Pinpoint the cell where the given text exists, returning its (x, y) midpoint coordinate. 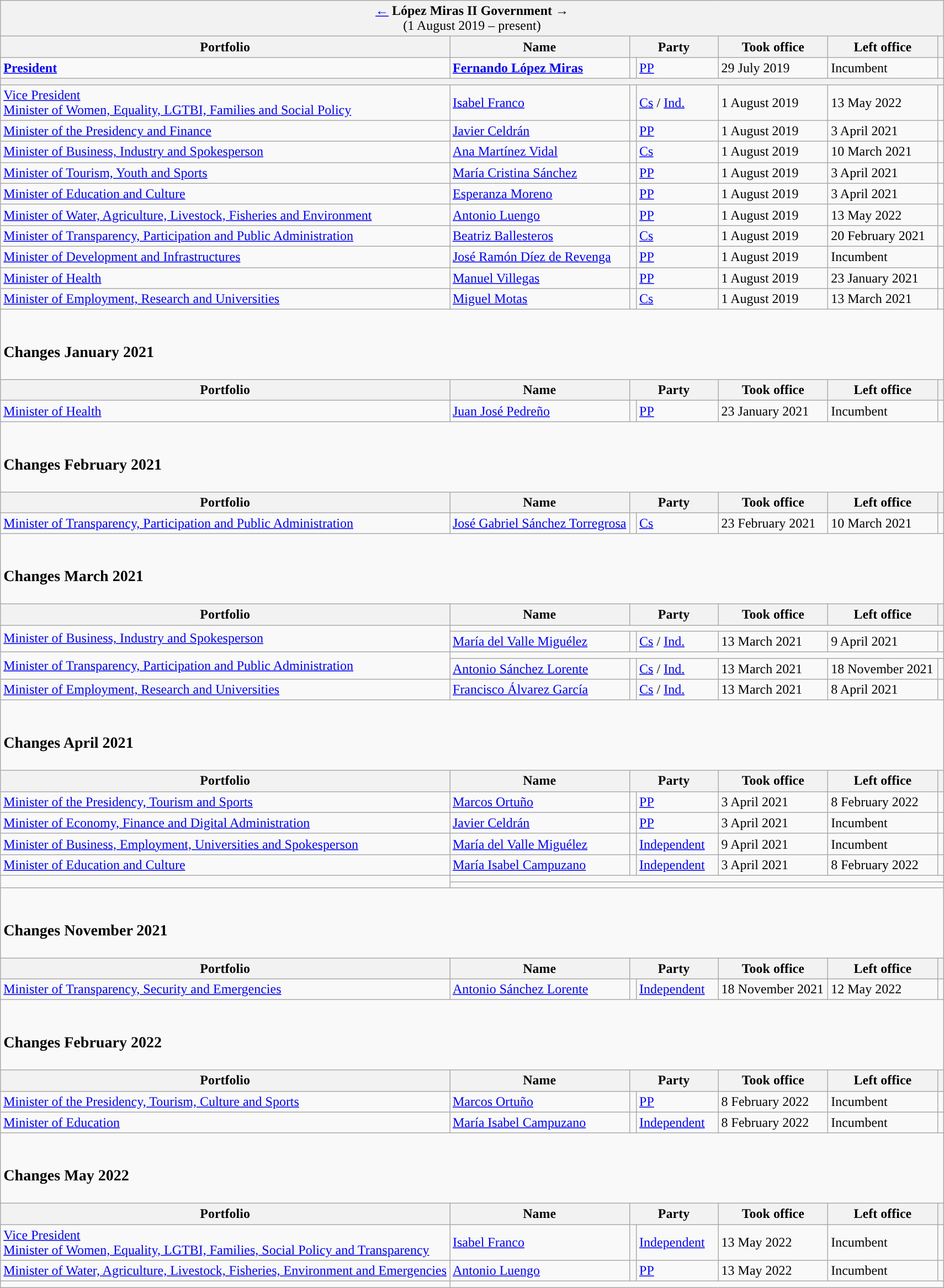
Vice PresidentMinister of Women, Equality, LGTBI, Families and Social Policy (225, 103)
Minister of Business, Employment, Universities and Spokesperson (225, 844)
8 April 2021 (883, 690)
← López Miras II Government →(1 August 2019 – present) (472, 19)
José Gabriel Sánchez Torregrosa (539, 523)
Ana Martínez Vidal (539, 152)
José Ramón Díez de Revenga (539, 257)
Changes March 2021 (472, 568)
Minister of Economy, Finance and Digital Administration (225, 823)
Minister of Water, Agriculture, Livestock, Fisheries, Environment and Emergencies (225, 1271)
Esperanza Moreno (539, 194)
29 July 2019 (773, 68)
Beatriz Ballesteros (539, 236)
Minister of Transparency, Security and Emergencies (225, 989)
Minister of Tourism, Youth and Sports (225, 173)
Manuel Villegas (539, 278)
Juan José Pedreño (539, 411)
12 May 2022 (883, 989)
María Cristina Sánchez (539, 173)
Minister of the Presidency, Tourism and Sports (225, 802)
Francisco Álvarez García (539, 690)
Changes January 2021 (472, 344)
Changes November 2021 (472, 923)
Vice PresidentMinister of Women, Equality, LGTBI, Families, Social Policy and Transparency (225, 1243)
Minister of Water, Agriculture, Livestock, Fisheries and Environment (225, 215)
Minister of the Presidency, Tourism, Culture and Sports (225, 1101)
Minister of Education (225, 1122)
Changes February 2021 (472, 457)
23 February 2021 (773, 523)
20 February 2021 (883, 236)
Changes May 2022 (472, 1168)
Minister of the Presidency and Finance (225, 131)
Changes April 2021 (472, 735)
Miguel Motas (539, 299)
Fernando López Miras (539, 68)
Changes February 2022 (472, 1035)
Minister of Development and Infrastructures (225, 257)
President (225, 68)
